Identify which cell holds the provided text, then report its [X, Y] central coordinate. 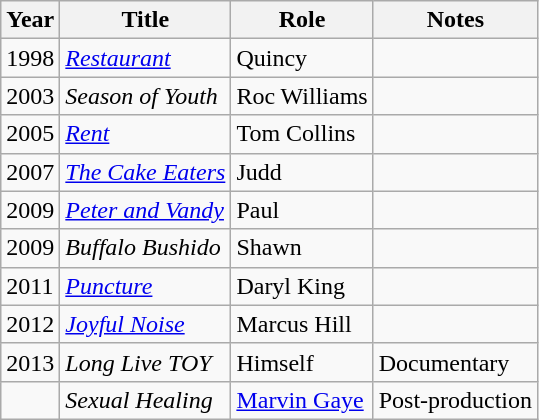
Puncture [146, 286]
Notes [455, 20]
The Cake Eaters [146, 172]
Buffalo Bushido [146, 248]
2011 [30, 286]
Sexual Healing [146, 400]
Year [30, 20]
Joyful Noise [146, 324]
Tom Collins [302, 134]
Marcus Hill [302, 324]
Paul [302, 210]
Restaurant [146, 58]
2012 [30, 324]
Daryl King [302, 286]
Judd [302, 172]
Post-production [455, 400]
Marvin Gaye [302, 400]
2003 [30, 96]
Himself [302, 362]
Season of Youth [146, 96]
2005 [30, 134]
Long Live TOY [146, 362]
1998 [30, 58]
Roc Williams [302, 96]
Quincy [302, 58]
2007 [30, 172]
Documentary [455, 362]
Rent [146, 134]
Shawn [302, 248]
Peter and Vandy [146, 210]
Title [146, 20]
2013 [30, 362]
Role [302, 20]
